Identify which cell holds the provided text, then report its (X, Y) central coordinate. 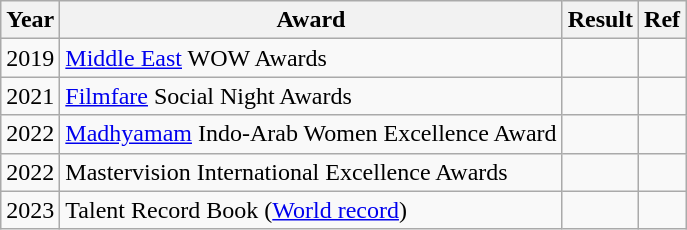
Award (311, 20)
2021 (30, 96)
Result (600, 20)
Filmfare Social Night Awards (311, 96)
Talent Record Book (World record) (311, 210)
2019 (30, 58)
Ref (662, 20)
Madhyamam Indo-Arab Women Excellence Award (311, 134)
Year (30, 20)
Mastervision International Excellence Awards (311, 172)
Middle East WOW Awards (311, 58)
2023 (30, 210)
